Scan for the cell matching the given text and deliver its [X, Y] coordinate at center. 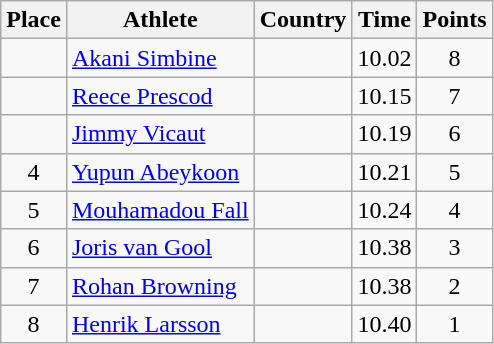
2 [454, 286]
Country [303, 20]
10.02 [384, 58]
Henrik Larsson [160, 324]
10.15 [384, 96]
10.24 [384, 210]
10.19 [384, 134]
10.21 [384, 172]
Mouhamadou Fall [160, 210]
Time [384, 20]
Reece Prescod [160, 96]
Points [454, 20]
Jimmy Vicaut [160, 134]
Athlete [160, 20]
Place [34, 20]
Akani Simbine [160, 58]
Rohan Browning [160, 286]
3 [454, 248]
Yupun Abeykoon [160, 172]
1 [454, 324]
10.40 [384, 324]
Joris van Gool [160, 248]
